Identify which cell holds the provided text, then report its (x, y) central coordinate. 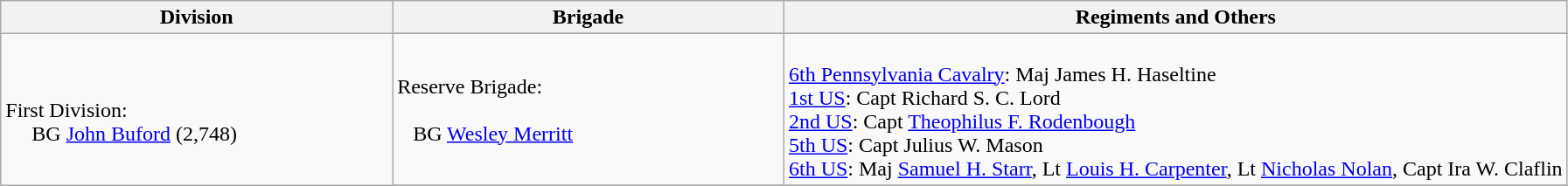
Reserve Brigade: BG Wesley Merritt (589, 110)
First Division: BG John Buford (2,748) (197, 110)
Regiments and Others (1175, 17)
Brigade (589, 17)
Division (197, 17)
